Locate the cell with the specified text and output its [x, y] center coordinate. 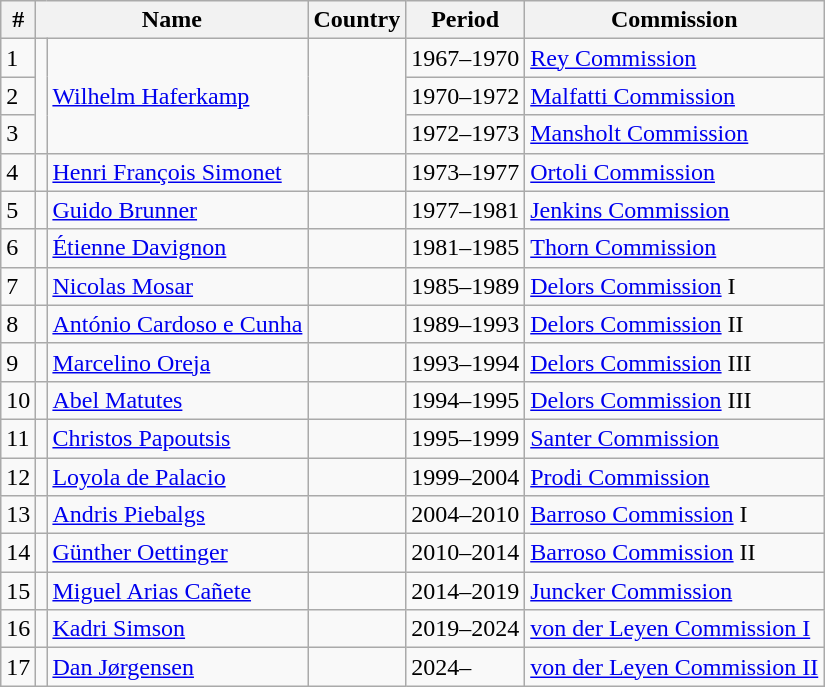
Juncker Commission [674, 591]
Dan Jørgensen [178, 667]
1973–1977 [466, 172]
Mansholt Commission [674, 134]
# [18, 20]
1967–1970 [466, 58]
2024– [466, 667]
von der Leyen Commission II [674, 667]
10 [18, 400]
Delors Commission II [674, 324]
11 [18, 438]
2010–2014 [466, 553]
14 [18, 553]
Miguel Arias Cañete [178, 591]
7 [18, 286]
1999–2004 [466, 477]
Andris Piebalgs [178, 515]
13 [18, 515]
1989–1993 [466, 324]
Jenkins Commission [674, 210]
3 [18, 134]
Santer Commission [674, 438]
Günther Oettinger [178, 553]
Marcelino Oreja [178, 362]
Rey Commission [674, 58]
16 [18, 629]
Barroso Commission I [674, 515]
6 [18, 248]
1970–1972 [466, 96]
2004–2010 [466, 515]
12 [18, 477]
2014–2019 [466, 591]
4 [18, 172]
Nicolas Mosar [178, 286]
Delors Commission I [674, 286]
1972–1973 [466, 134]
Prodi Commission [674, 477]
1994–1995 [466, 400]
5 [18, 210]
Name [172, 20]
2 [18, 96]
Thorn Commission [674, 248]
Christos Papoutsis [178, 438]
1995–1999 [466, 438]
António Cardoso e Cunha [178, 324]
17 [18, 667]
Henri François Simonet [178, 172]
1977–1981 [466, 210]
Commission [674, 20]
8 [18, 324]
Barroso Commission II [674, 553]
Malfatti Commission [674, 96]
Country [357, 20]
1985–1989 [466, 286]
9 [18, 362]
Kadri Simson [178, 629]
1993–1994 [466, 362]
15 [18, 591]
1981–1985 [466, 248]
Wilhelm Haferkamp [178, 96]
Loyola de Palacio [178, 477]
Period [466, 20]
Guido Brunner [178, 210]
Ortoli Commission [674, 172]
2019–2024 [466, 629]
Étienne Davignon [178, 248]
1 [18, 58]
von der Leyen Commission I [674, 629]
Abel Matutes [178, 400]
